For the text-containing cell, return its midpoint in (x, y) coordinate format. 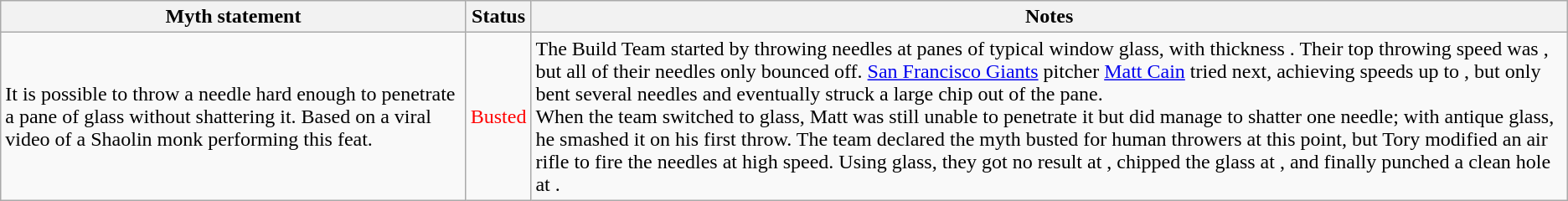
Notes (1049, 17)
Myth statement (233, 17)
Busted (498, 116)
Status (498, 17)
